Pinpoint the cell where the given text exists, returning its (X, Y) midpoint coordinate. 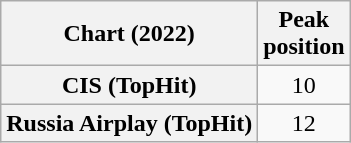
Chart (2022) (130, 34)
Russia Airplay (TopHit) (130, 123)
12 (304, 123)
Peakposition (304, 34)
CIS (TopHit) (130, 85)
10 (304, 85)
